Detect which cell encompasses the target text, then output its [x, y] center coordinate. 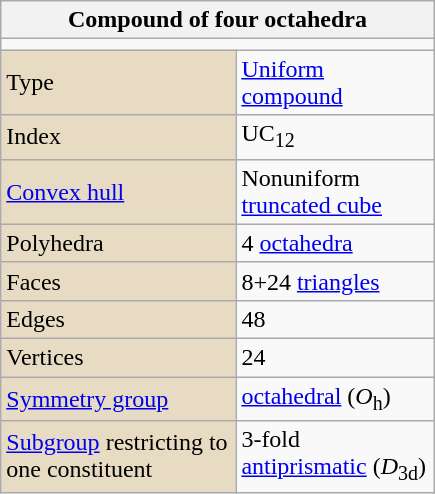
octahedral (Oh) [335, 399]
24 [335, 358]
Type [118, 82]
Symmetry group [118, 399]
Faces [118, 281]
48 [335, 319]
4 octahedra [335, 243]
Vertices [118, 358]
Convex hull [118, 192]
Subgroup restricting to one constituent [118, 456]
Compound of four octahedra [218, 20]
Index [118, 137]
UC12 [335, 137]
8+24 triangles [335, 281]
3-fold antiprismatic (D3d) [335, 456]
Polyhedra [118, 243]
Edges [118, 319]
Nonuniform truncated cube [335, 192]
Uniform compound [335, 82]
